Locate the cell with the specified text and output its [X, Y] center coordinate. 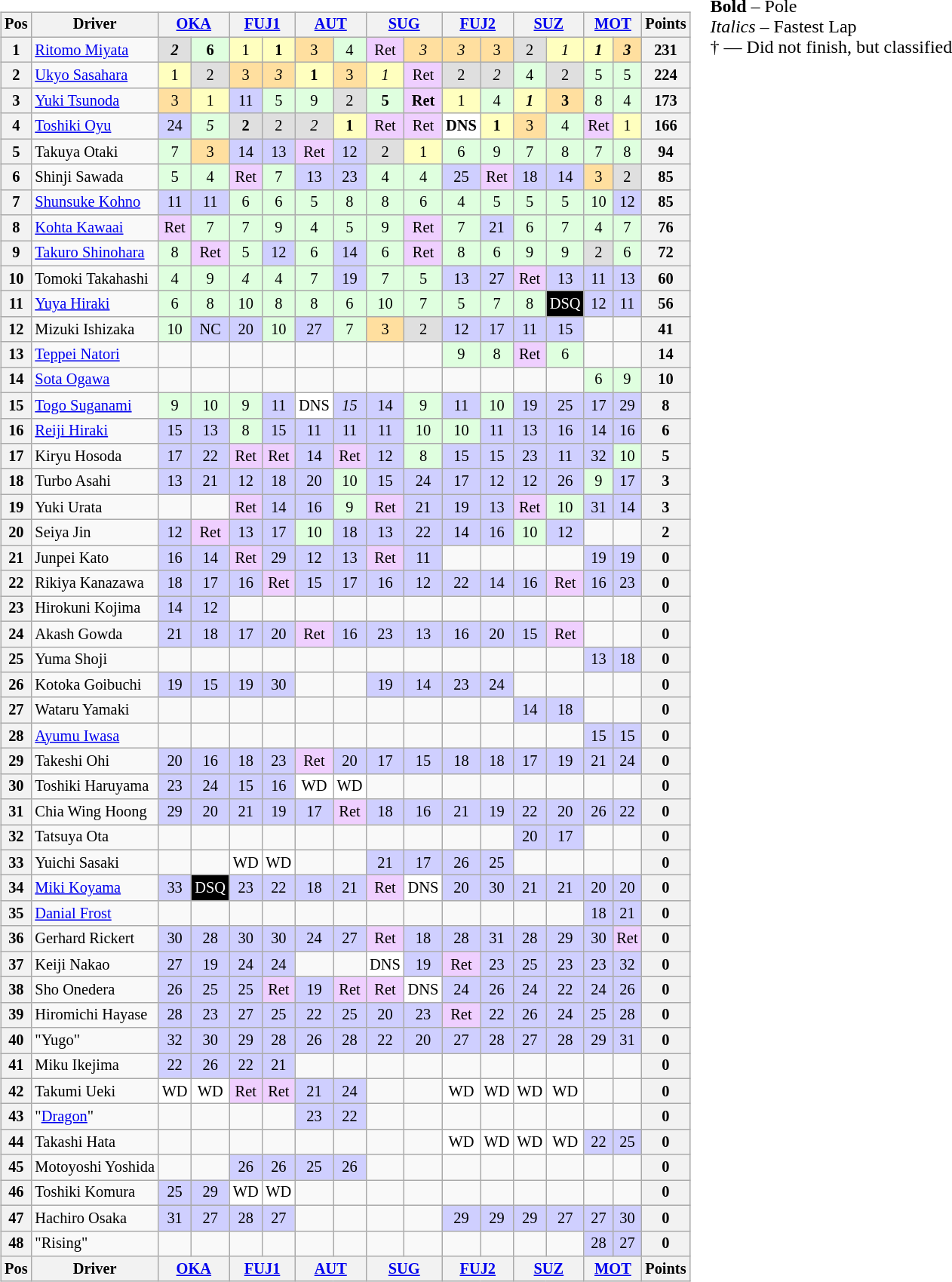
Toshiki Komura [94, 1193]
Shunsuke Kohno [94, 202]
Togo Suganami [94, 405]
Miku Ikejima [94, 1066]
Teppei Natori [94, 355]
224 [665, 75]
Turbo Asahi [94, 481]
Junpei Kato [94, 558]
Seiya Jin [94, 533]
Chia Wing Hoong [94, 812]
44 [16, 1142]
Kotoka Goibuchi [94, 685]
45 [16, 1167]
37 [16, 964]
Ayumu Iwasa [94, 736]
Tomoki Takahashi [94, 278]
231 [665, 50]
173 [665, 101]
72 [665, 254]
Keiji Nakao [94, 964]
Yuki Tsunoda [94, 101]
Kohta Kawaai [94, 228]
"Rising" [94, 1244]
Takuro Shinohara [94, 254]
Toshiki Haruyama [94, 786]
60 [665, 278]
56 [665, 304]
Yuki Urata [94, 507]
Takuya Otaki [94, 152]
Yuya Hiraki [94, 304]
Sota Ogawa [94, 380]
Takashi Hata [94, 1142]
76 [665, 228]
"Dragon" [94, 1117]
"Yugo" [94, 1041]
Akash Gowda [94, 634]
46 [16, 1193]
Reiji Hiraki [94, 431]
Hiromichi Hayase [94, 1015]
Takeshi Ohi [94, 761]
Mizuki Ishizaka [94, 330]
Motoyoshi Yoshida [94, 1167]
Rikiya Kanazawa [94, 583]
Hirokuni Kojima [94, 609]
NC [210, 330]
Ritomo Miyata [94, 50]
38 [16, 990]
Hachiro Osaka [94, 1218]
Wataru Yamaki [94, 710]
Shinji Sawada [94, 177]
Kiryu Hosoda [94, 457]
Yuichi Sasaki [94, 862]
43 [16, 1117]
Takumi Ueki [94, 1091]
Ukyo Sasahara [94, 75]
Danial Frost [94, 914]
Miki Koyama [94, 888]
34 [16, 888]
35 [16, 914]
48 [16, 1244]
94 [665, 152]
166 [665, 126]
39 [16, 1015]
Gerhard Rickert [94, 939]
Toshiki Oyu [94, 126]
40 [16, 1041]
Sho Onedera [94, 990]
Yuma Shoji [94, 659]
47 [16, 1218]
42 [16, 1091]
Tatsuya Ota [94, 838]
36 [16, 939]
